Locate the cell with the specified text and output its [x, y] center coordinate. 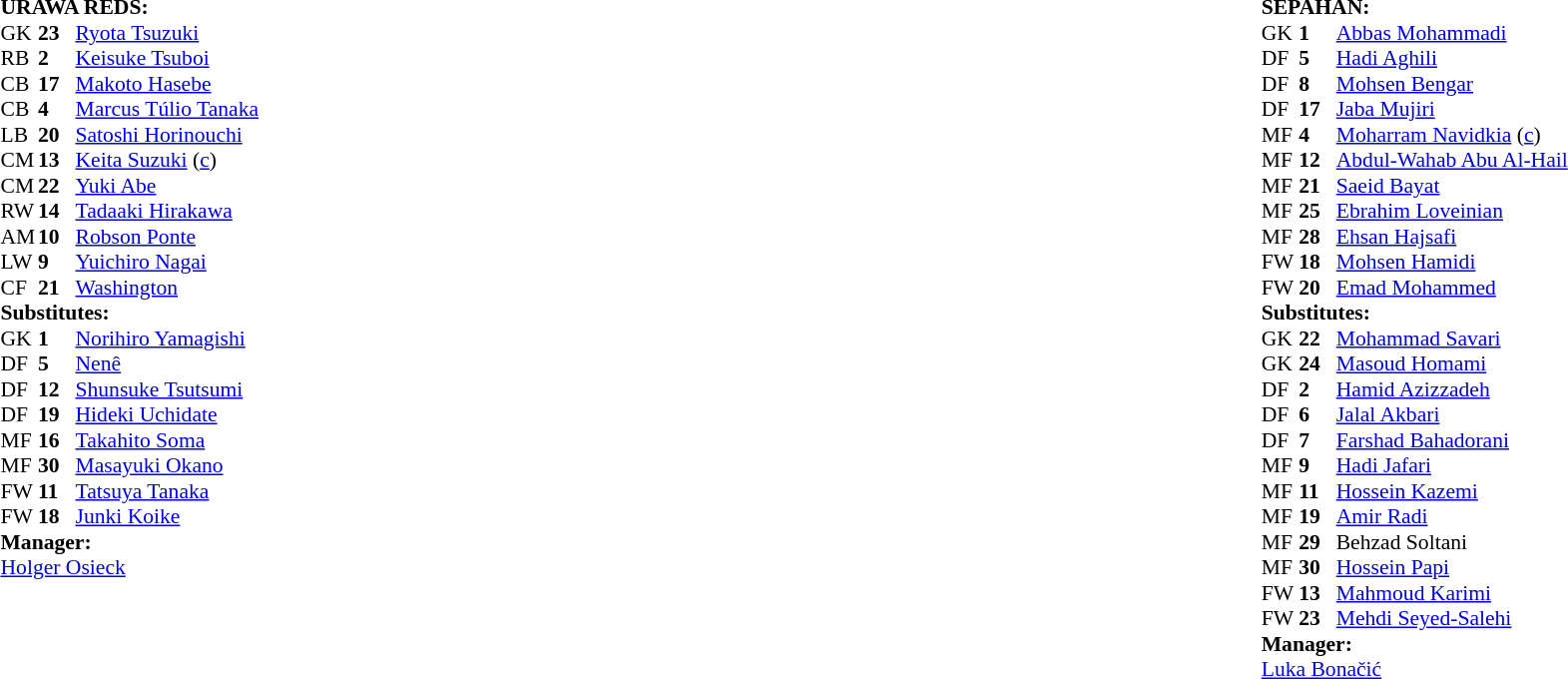
Hossein Kazemi [1452, 491]
Jaba Mujiri [1452, 109]
Masayuki Okano [168, 466]
Emad Mohammed [1452, 288]
Junki Koike [168, 516]
RW [19, 211]
Tadaaki Hirakawa [168, 211]
Behzad Soltani [1452, 542]
Hideki Uchidate [168, 414]
Nenê [168, 364]
Farshad Bahadorani [1452, 440]
Ebrahim Loveinian [1452, 211]
CF [19, 288]
28 [1317, 237]
Ryota Tsuzuki [168, 33]
Makoto Hasebe [168, 84]
Moharram Navidkia (c) [1452, 135]
Yuki Abe [168, 186]
Mohammad Savari [1452, 339]
14 [57, 211]
Abdul-Wahab Abu Al-Hail [1452, 161]
6 [1317, 414]
Jalal Akbari [1452, 414]
Holger Osieck [130, 568]
Yuichiro Nagai [168, 263]
10 [57, 237]
Takahito Soma [168, 440]
8 [1317, 84]
Keita Suzuki (c) [168, 161]
Keisuke Tsuboi [168, 59]
Robson Ponte [168, 237]
Ehsan Hajsafi [1452, 237]
16 [57, 440]
AM [19, 237]
Norihiro Yamagishi [168, 339]
Mohsen Bengar [1452, 84]
Satoshi Horinouchi [168, 135]
Washington [168, 288]
29 [1317, 542]
Hadi Aghili [1452, 59]
Amir Radi [1452, 516]
Masoud Homami [1452, 364]
RB [19, 59]
LB [19, 135]
Saeid Bayat [1452, 186]
Tatsuya Tanaka [168, 491]
Marcus Túlio Tanaka [168, 109]
Abbas Mohammadi [1452, 33]
Hadi Jafari [1452, 466]
Mehdi Seyed-Salehi [1452, 618]
Mahmoud Karimi [1452, 593]
LW [19, 263]
Mohsen Hamidi [1452, 263]
Hamid Azizzadeh [1452, 389]
25 [1317, 211]
24 [1317, 364]
7 [1317, 440]
Shunsuke Tsutsumi [168, 389]
Hossein Papi [1452, 568]
